Output the [x, y] coordinate of the center of the cell containing the given text.  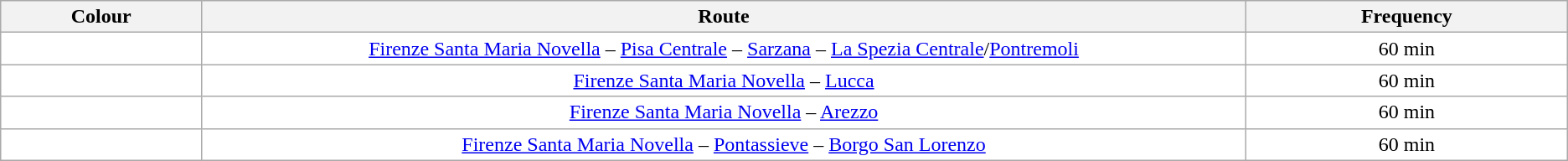
Colour [101, 17]
Frequency [1407, 17]
Firenze Santa Maria Novella – Pisa Centrale – Sarzana – La Spezia Centrale/Pontremoli [724, 49]
Firenze Santa Maria Novella – Arezzo [724, 112]
Firenze Santa Maria Novella – Lucca [724, 80]
Firenze Santa Maria Novella – Pontassieve – Borgo San Lorenzo [724, 144]
Route [724, 17]
